Locate the cell with the specified text and output its (X, Y) center coordinate. 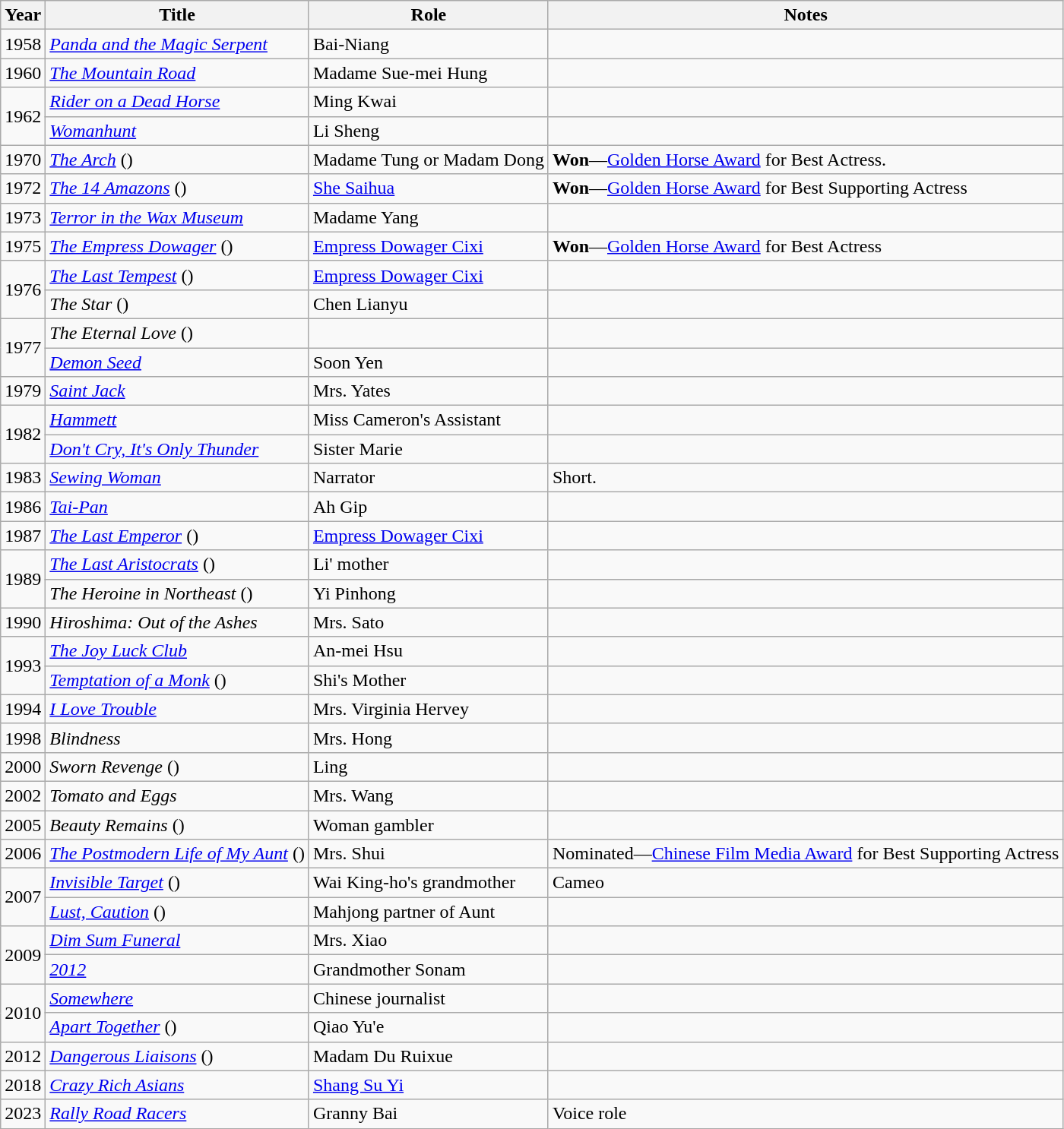
I Love Trouble (178, 709)
Short. (806, 478)
2009 (23, 955)
Nominated—Chinese Film Media Award for Best Supporting Actress (806, 854)
1982 (23, 435)
The Mountain Road (178, 73)
Hammett (178, 420)
Madame Yang (429, 217)
Mrs. Virginia Hervey (429, 709)
The 14 Amazons () (178, 188)
Sewing Woman (178, 478)
Saint Jack (178, 391)
2007 (23, 897)
2010 (23, 1013)
Won—Golden Horse Award for Best Actress. (806, 160)
Sworn Revenge () (178, 767)
2018 (23, 1085)
Rider on a Dead Horse (178, 102)
Grandmother Sonam (429, 969)
The Last Emperor () (178, 536)
Notes (806, 15)
1973 (23, 217)
1976 (23, 289)
Tomato and Eggs (178, 795)
Ling (429, 767)
2002 (23, 795)
Invisible Target () (178, 883)
Narrator (429, 478)
Bai-Niang (429, 44)
Apart Together () (178, 1027)
2000 (23, 767)
1962 (23, 116)
The Postmodern Life of My Aunt () (178, 854)
1993 (23, 666)
Chen Lianyu (429, 304)
Voice role (806, 1114)
1979 (23, 391)
Li' mother (429, 564)
1989 (23, 579)
Lust, Caution () (178, 912)
1975 (23, 246)
Dim Sum Funeral (178, 941)
Somewhere (178, 998)
The Empress Dowager () (178, 246)
2005 (23, 824)
Madam Du Ruixue (429, 1056)
Soon Yen (429, 362)
The Star () (178, 304)
1960 (23, 73)
Woman gambler (429, 824)
Title (178, 15)
2023 (23, 1114)
Rally Road Racers (178, 1114)
1987 (23, 536)
1990 (23, 622)
Mrs. Xiao (429, 941)
Demon Seed (178, 362)
1977 (23, 347)
Mrs. Sato (429, 622)
The Joy Luck Club (178, 651)
Madame Tung or Madam Dong (429, 160)
Shi's Mother (429, 680)
Sister Marie (429, 449)
Cameo (806, 883)
1986 (23, 507)
Won—Golden Horse Award for Best Supporting Actress (806, 188)
Blindness (178, 738)
The Last Aristocrats () (178, 564)
Granny Bai (429, 1114)
Mahjong partner of Aunt (429, 912)
1970 (23, 160)
1972 (23, 188)
1958 (23, 44)
Miss Cameron's Assistant (429, 420)
The Eternal Love () (178, 333)
Mrs. Shui (429, 854)
1994 (23, 709)
Hiroshima: Out of the Ashes (178, 622)
2006 (23, 854)
Won—Golden Horse Award for Best Actress (806, 246)
Mrs. Hong (429, 738)
Terror in the Wax Museum (178, 217)
Shang Su Yi (429, 1085)
Madame Sue-mei Hung (429, 73)
She Saihua (429, 188)
Ah Gip (429, 507)
Ming Kwai (429, 102)
The Last Tempest () (178, 275)
Year (23, 15)
The Heroine in Northeast () (178, 593)
The Arch () (178, 160)
Li Sheng (429, 131)
Mrs. Yates (429, 391)
Chinese journalist (429, 998)
Wai King-ho's grandmother (429, 883)
Panda and the Magic Serpent (178, 44)
Don't Cry, It's Only Thunder (178, 449)
Mrs. Wang (429, 795)
Womanhunt (178, 131)
Yi Pinhong (429, 593)
Beauty Remains () (178, 824)
Temptation of a Monk () (178, 680)
Tai-Pan (178, 507)
1998 (23, 738)
An-mei Hsu (429, 651)
Role (429, 15)
Dangerous Liaisons () (178, 1056)
1983 (23, 478)
Crazy Rich Asians (178, 1085)
Qiao Yu'e (429, 1027)
